Capture the cell that displays the provided text and extract its [x, y] central coordinate. 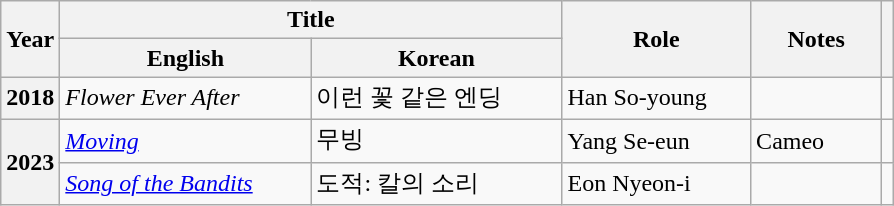
Yang Se-eun [656, 140]
도적: 칼의 소리 [436, 184]
Title [311, 20]
Korean [436, 58]
2018 [30, 98]
Cameo [816, 140]
Notes [816, 39]
Han So-young [656, 98]
Flower Ever After [186, 98]
Song of the Bandits [186, 184]
무빙 [436, 140]
2023 [30, 162]
이런 꽃 같은 엔딩 [436, 98]
English [186, 58]
Role [656, 39]
Eon Nyeon-i [656, 184]
Moving [186, 140]
Year [30, 39]
